Search for the cell housing the specified text and yield its [X, Y] center coordinate. 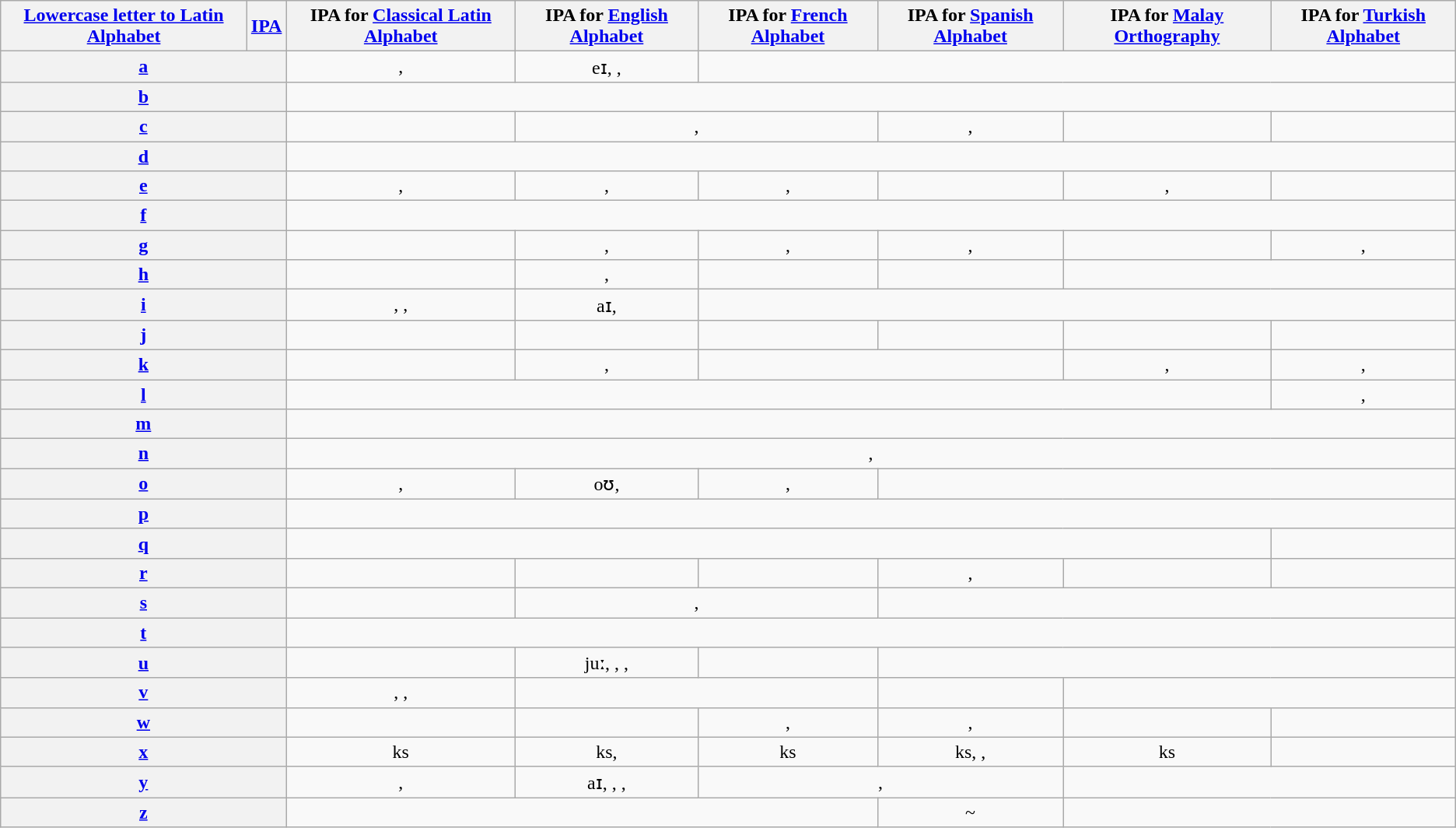
r [143, 573]
j [143, 335]
w [143, 722]
b [143, 96]
d [143, 156]
IPA for English Alphabet [607, 26]
u [143, 663]
y [143, 782]
g [143, 245]
p [143, 514]
c [143, 126]
a [143, 67]
s [143, 602]
IPA [266, 26]
t [143, 633]
eɪ, , [607, 67]
q [143, 543]
juː, , , [607, 663]
k [143, 364]
IPA for Turkish Alphabet [1363, 26]
l [143, 395]
e [143, 186]
IPA for Classical Latin Alphabet [401, 26]
IPA for Spanish Alphabet [971, 26]
f [143, 216]
IPA for Malay Orthography [1167, 26]
i [143, 305]
h [143, 275]
Lowercase letter to Latin Alphabet [124, 26]
aɪ, , , [607, 782]
n [143, 454]
ks, , [971, 752]
z [143, 812]
v [143, 693]
o [143, 484]
oʊ, [607, 484]
~ [971, 812]
m [143, 424]
x [143, 752]
aɪ, [607, 305]
IPA for French Alphabet [787, 26]
ks, [607, 752]
